Output the (x, y) coordinate of the center of the cell containing the given text.  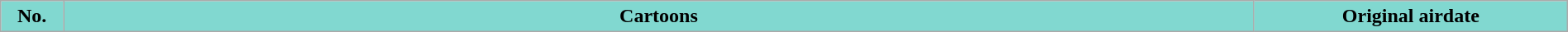
No. (32, 16)
Original airdate (1411, 16)
Cartoons (659, 16)
